From the cell containing the given text, extract its center point as (X, Y) coordinate. 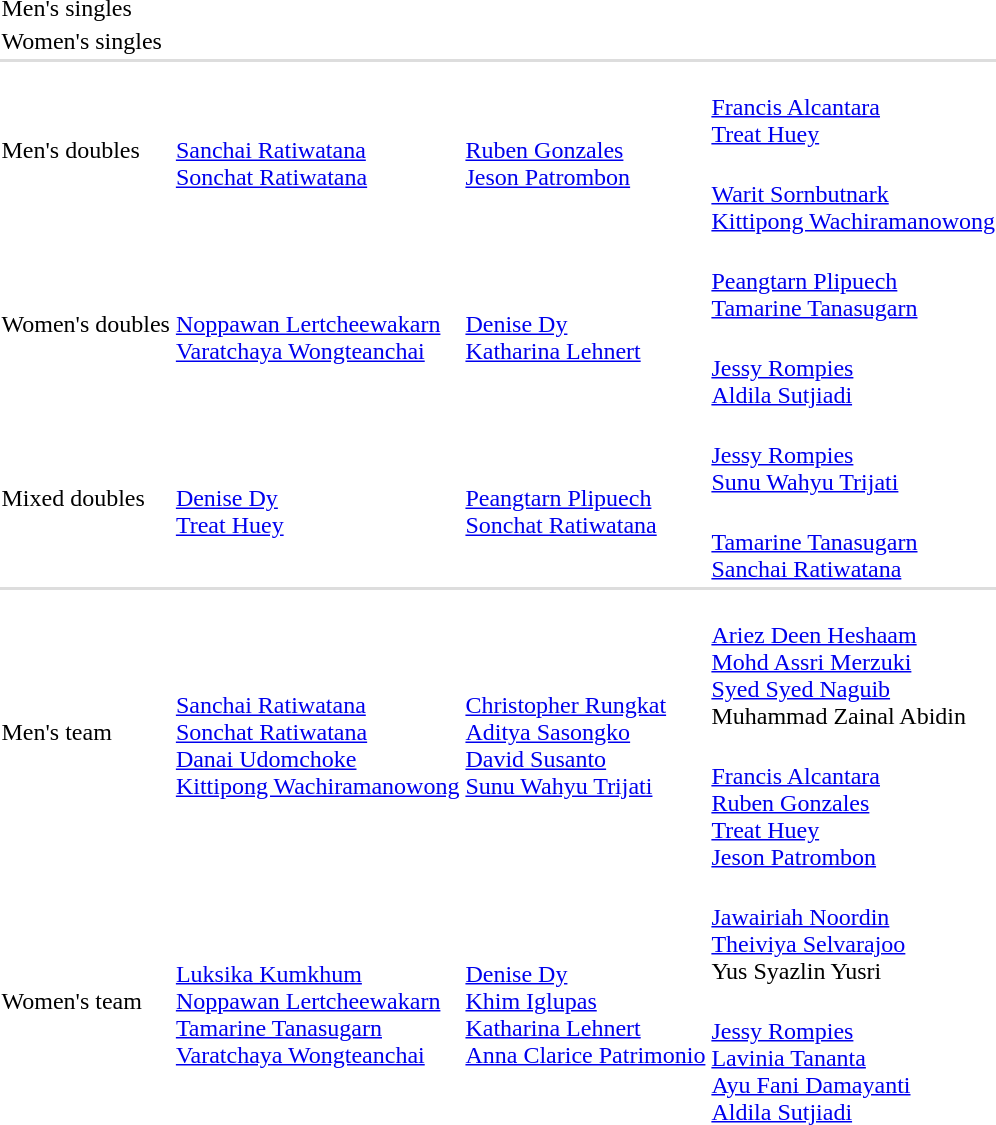
Noppawan Lertcheewakarn Varatchaya Wongteanchai (318, 324)
Women's doubles (86, 324)
Men's team (86, 732)
Sanchai Ratiwatana Sonchat Ratiwatana (318, 150)
Men's doubles (86, 150)
Peangtarn Plipuech Sonchat Ratiwatana (586, 498)
Ruben Gonzales Jeson Patrombon (586, 150)
Mixed doubles (86, 498)
Denise Dy Treat Huey (318, 498)
Denise Dy Katharina Lehnert (586, 324)
Christopher Rungkat Aditya Sasongko David Susanto Sunu Wahyu Trijati (586, 732)
Women's singles (86, 41)
Sanchai Ratiwatana Sonchat Ratiwatana Danai Udomchoke Kittipong Wachiramanowong (318, 732)
